For the text-containing cell, return its midpoint in (X, Y) coordinate format. 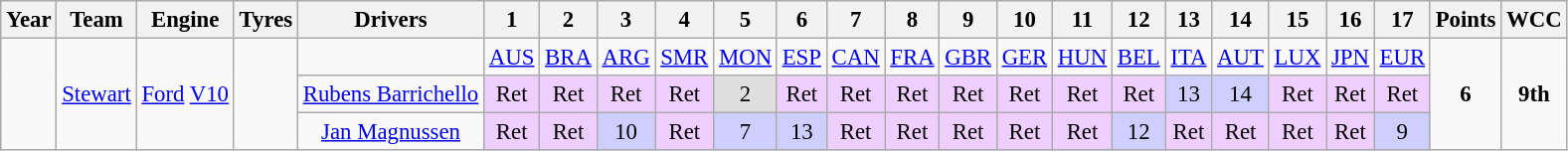
ESP (801, 58)
LUX (1297, 58)
SMR (684, 58)
Team (96, 20)
16 (1350, 20)
EUR (1402, 58)
AUT (1241, 58)
11 (1082, 20)
1 (512, 20)
AUS (512, 58)
BRA (569, 58)
ARG (626, 58)
8 (913, 20)
3 (626, 20)
ITA (1189, 58)
CAN (855, 58)
WCC (1534, 20)
Points (1466, 20)
JPN (1350, 58)
MON (746, 58)
FRA (913, 58)
5 (746, 20)
Engine (185, 20)
Year (29, 20)
Stewart (96, 95)
Jan Magnussen (390, 132)
9th (1534, 95)
4 (684, 20)
HUN (1082, 58)
17 (1402, 20)
Rubens Barrichello (390, 94)
Drivers (390, 20)
15 (1297, 20)
GER (1024, 58)
BEL (1138, 58)
Tyres (265, 20)
GBR (968, 58)
Ford V10 (185, 95)
